Scan for the cell matching the given text and deliver its [x, y] coordinate at center. 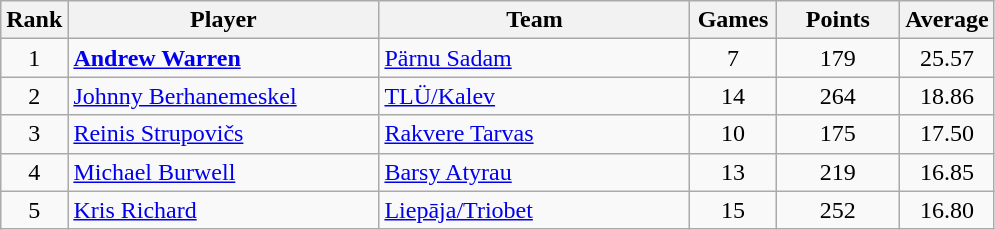
5 [34, 210]
219 [838, 172]
Barsy Atyrau [534, 172]
264 [838, 96]
Reinis Strupovičs [224, 134]
1 [34, 58]
Johnny Berhanemeskel [224, 96]
17.50 [948, 134]
Rakvere Tarvas [534, 134]
Andrew Warren [224, 58]
13 [733, 172]
16.80 [948, 210]
Points [838, 20]
Games [733, 20]
15 [733, 210]
Michael Burwell [224, 172]
25.57 [948, 58]
3 [34, 134]
TLÜ/Kalev [534, 96]
175 [838, 134]
14 [733, 96]
16.85 [948, 172]
Kris Richard [224, 210]
179 [838, 58]
4 [34, 172]
Team [534, 20]
Player [224, 20]
18.86 [948, 96]
Average [948, 20]
2 [34, 96]
7 [733, 58]
Liepāja/Triobet [534, 210]
Rank [34, 20]
10 [733, 134]
252 [838, 210]
Pärnu Sadam [534, 58]
